Return [x, y] of the center of cell containing provided text 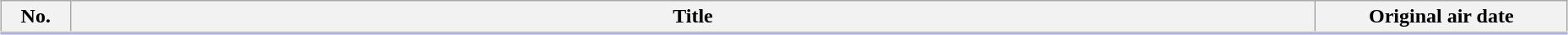
No. [35, 17]
Original air date [1441, 17]
Title [693, 17]
